Locate the cell with the specified text and output its (X, Y) center coordinate. 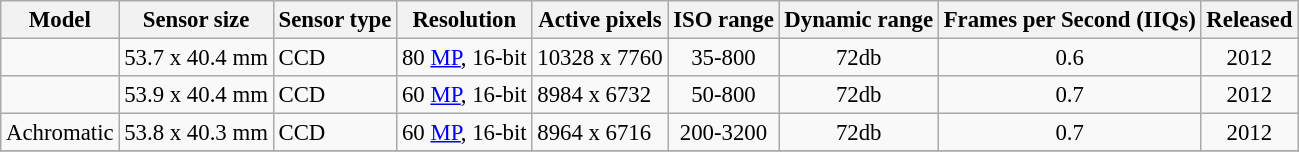
53.8 x 40.3 mm (196, 133)
80 MP, 16-bit (464, 58)
Released (1250, 20)
53.9 x 40.4 mm (196, 95)
8984 x 6732 (600, 95)
Model (60, 20)
53.7 x 40.4 mm (196, 58)
Frames per Second (IIQs) (1070, 20)
Sensor size (196, 20)
0.6 (1070, 58)
Dynamic range (858, 20)
35-800 (724, 58)
Active pixels (600, 20)
Resolution (464, 20)
50-800 (724, 95)
Achromatic (60, 133)
Sensor type (334, 20)
10328 x 7760 (600, 58)
200-3200 (724, 133)
8964 x 6716 (600, 133)
ISO range (724, 20)
